Search for the cell housing the specified text and yield its [x, y] center coordinate. 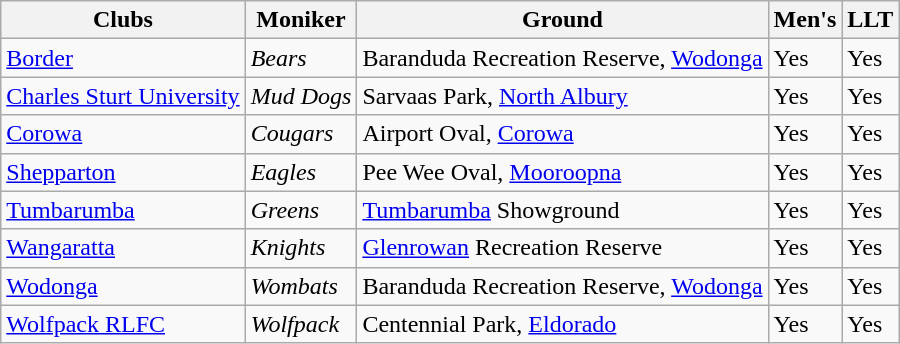
Centennial Park, Eldorado [562, 324]
Wodonga [123, 286]
Pee Wee Oval, Mooroopna [562, 172]
Bears [301, 58]
Men's [805, 20]
Shepparton [123, 172]
Wangaratta [123, 248]
Corowa [123, 134]
Greens [301, 210]
Airport Oval, Corowa [562, 134]
Ground [562, 20]
Tumbarumba Showground [562, 210]
Mud Dogs [301, 96]
Sarvaas Park, North Albury [562, 96]
Knights [301, 248]
Charles Sturt University [123, 96]
Clubs [123, 20]
Border [123, 58]
Cougars [301, 134]
Wombats [301, 286]
Tumbarumba [123, 210]
Eagles [301, 172]
Moniker [301, 20]
LLT [870, 20]
Wolfpack [301, 324]
Wolfpack RLFC [123, 324]
Glenrowan Recreation Reserve [562, 248]
